Output the (x, y) coordinate of the center of the cell containing the given text.  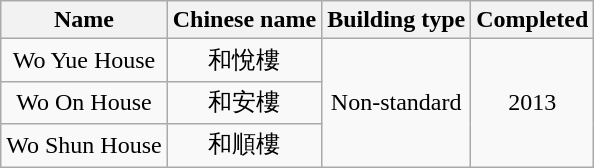
Non-standard (396, 103)
Chinese name (244, 20)
Wo Shun House (84, 146)
2013 (532, 103)
和安樓 (244, 102)
和順樓 (244, 146)
Wo Yue House (84, 60)
和悅樓 (244, 60)
Wo On House (84, 102)
Name (84, 20)
Building type (396, 20)
Completed (532, 20)
